From the cell containing the given text, extract its center point as (X, Y) coordinate. 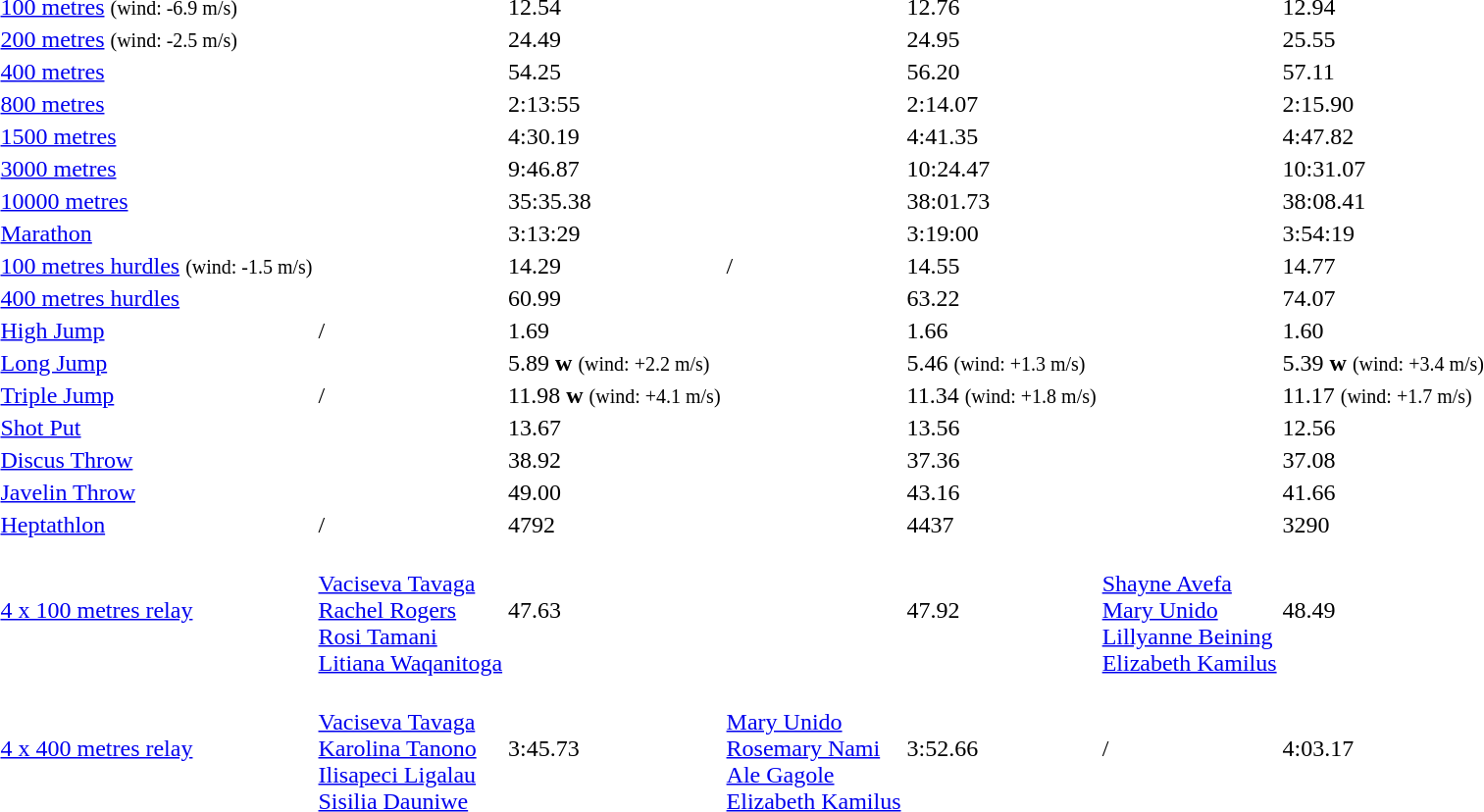
63.22 (1001, 298)
37.36 (1001, 460)
9:46.87 (614, 169)
43.16 (1001, 492)
35:35.38 (614, 201)
49.00 (614, 492)
Shayne Avefa Mary Unido Lillyanne Beining Elizabeth Kamilus (1189, 610)
2:13:55 (614, 104)
24.49 (614, 39)
38.92 (614, 460)
5.46 (wind: +1.3 m/s) (1001, 363)
4792 (614, 525)
47.63 (614, 610)
54.25 (614, 72)
10:24.47 (1001, 169)
38:01.73 (1001, 201)
1.69 (614, 330)
14.55 (1001, 266)
1.66 (1001, 330)
Vaciseva Tavaga Rachel Rogers Rosi Tamani Litiana Waqanitoga (410, 610)
13.67 (614, 428)
13.56 (1001, 428)
24.95 (1001, 39)
4:30.19 (614, 136)
3:13:29 (614, 233)
4437 (1001, 525)
5.89 w (wind: +2.2 m/s) (614, 363)
11.98 w (wind: +4.1 m/s) (614, 395)
14.29 (614, 266)
60.99 (614, 298)
47.92 (1001, 610)
2:14.07 (1001, 104)
11.34 (wind: +1.8 m/s) (1001, 395)
56.20 (1001, 72)
4:41.35 (1001, 136)
3:19:00 (1001, 233)
